Identify which cell holds the provided text, then report its [X, Y] central coordinate. 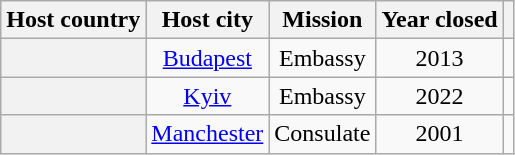
Mission [322, 20]
2001 [440, 134]
Host country [74, 20]
Kyiv [208, 96]
Year closed [440, 20]
Budapest [208, 58]
Host city [208, 20]
2022 [440, 96]
Consulate [322, 134]
Manchester [208, 134]
2013 [440, 58]
